For the text-containing cell, return its midpoint in [X, Y] coordinate format. 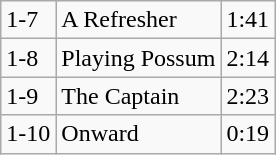
Onward [138, 134]
Playing Possum [138, 58]
1-9 [28, 96]
1:41 [248, 20]
0:19 [248, 134]
1-7 [28, 20]
The Captain [138, 96]
A Refresher [138, 20]
1-8 [28, 58]
1-10 [28, 134]
2:14 [248, 58]
2:23 [248, 96]
